Capture the cell that displays the provided text and extract its [X, Y] central coordinate. 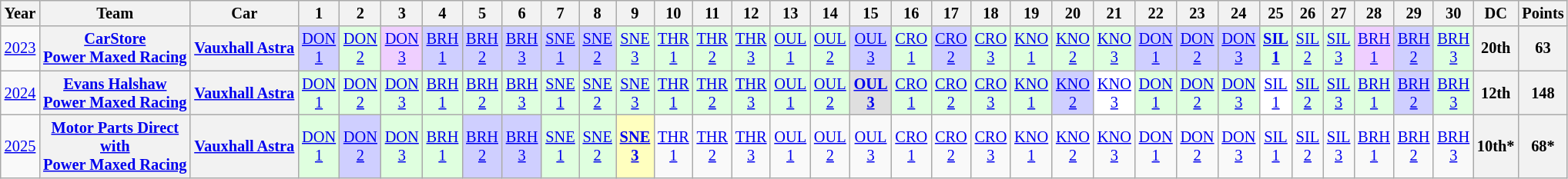
2 [360, 13]
12 [751, 13]
2023 [20, 48]
7 [560, 13]
19 [1031, 13]
29 [1414, 13]
22 [1156, 13]
2024 [20, 93]
10 [673, 13]
6 [522, 13]
27 [1338, 13]
17 [951, 13]
63 [1543, 48]
Motor Parts Direct withPower Maxed Racing [115, 146]
18 [991, 13]
9 [635, 13]
28 [1374, 13]
21 [1114, 13]
11 [712, 13]
Team [115, 13]
25 [1275, 13]
13 [790, 13]
DC [1496, 13]
CarStorePower Maxed Racing [115, 48]
10th* [1496, 146]
Evans HalshawPower Maxed Racing [115, 93]
20 [1073, 13]
16 [911, 13]
15 [871, 13]
Year [20, 13]
30 [1453, 13]
Points [1543, 13]
26 [1308, 13]
68* [1543, 146]
20th [1496, 48]
24 [1238, 13]
3 [402, 13]
2025 [20, 146]
148 [1543, 93]
14 [830, 13]
23 [1198, 13]
Car [244, 13]
8 [598, 13]
5 [482, 13]
4 [443, 13]
1 [319, 13]
12th [1496, 93]
